Pinpoint the cell where the given text exists, returning its [X, Y] midpoint coordinate. 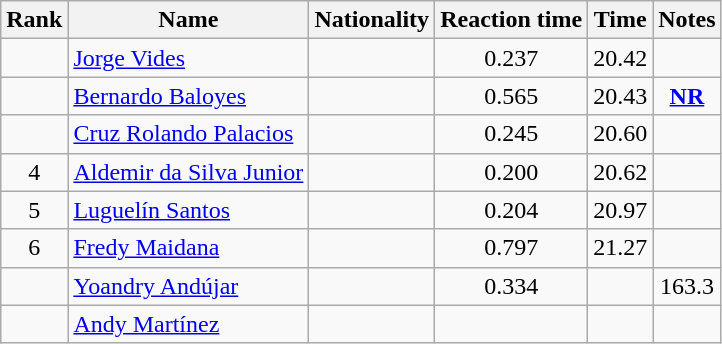
NR [687, 96]
Name [188, 20]
Luguelín Santos [188, 210]
Notes [687, 20]
6 [34, 248]
Aldemir da Silva Junior [188, 172]
0.565 [512, 96]
Rank [34, 20]
Yoandry Andújar [188, 286]
5 [34, 210]
20.62 [620, 172]
163.3 [687, 286]
Reaction time [512, 20]
20.60 [620, 134]
0.334 [512, 286]
Cruz Rolando Palacios [188, 134]
Nationality [372, 20]
0.245 [512, 134]
Time [620, 20]
Jorge Vides [188, 58]
0.797 [512, 248]
20.42 [620, 58]
20.97 [620, 210]
4 [34, 172]
Bernardo Baloyes [188, 96]
21.27 [620, 248]
Fredy Maidana [188, 248]
0.200 [512, 172]
0.237 [512, 58]
0.204 [512, 210]
20.43 [620, 96]
Andy Martínez [188, 324]
